Output the [x, y] coordinate of the center of the cell containing the given text.  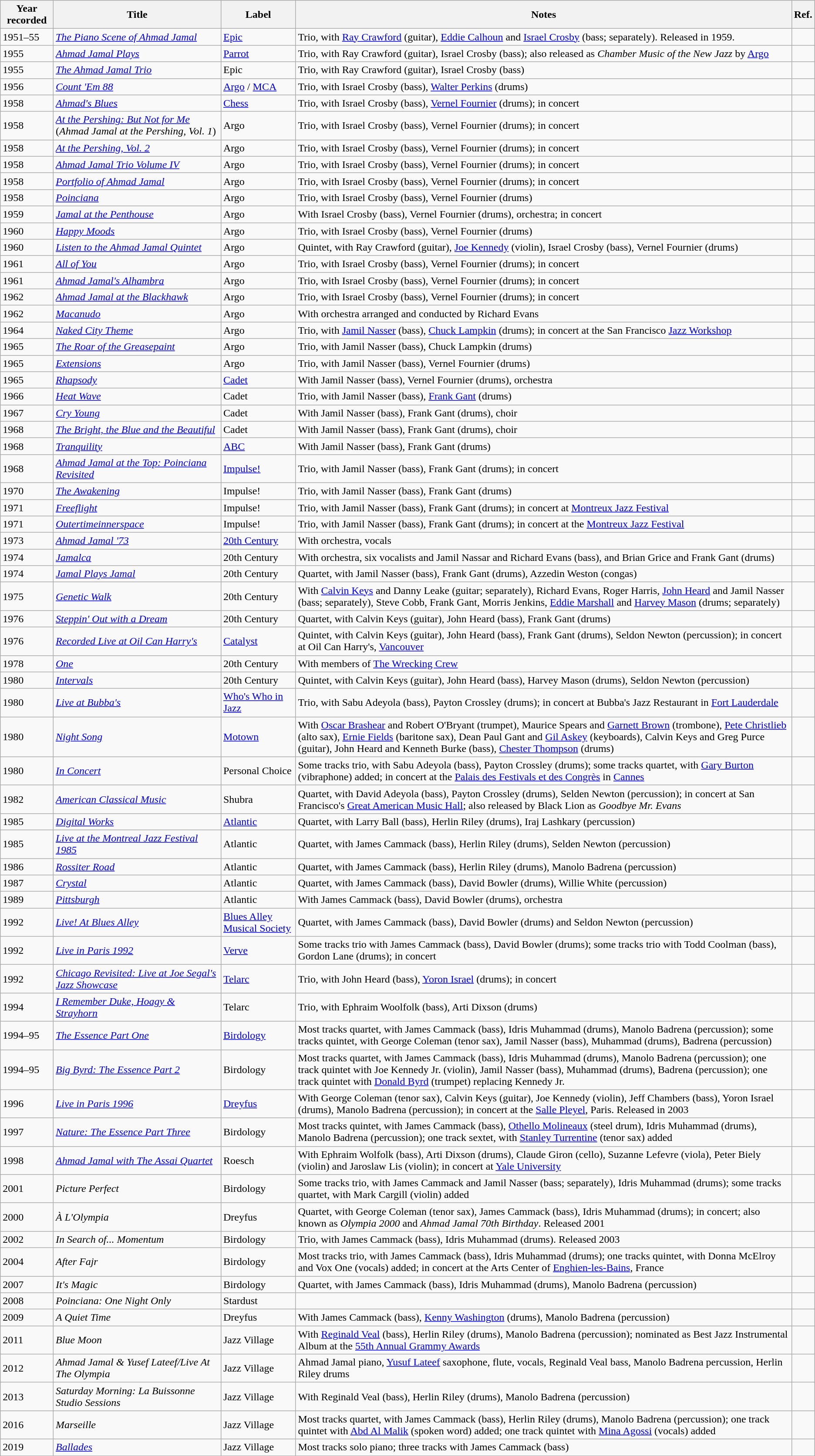
Macanudo [137, 314]
Argo / MCA [258, 87]
2001 [27, 1189]
Trio, with Ray Crawford (guitar), Israel Crosby (bass); also released as Chamber Music of the New Jazz by Argo [543, 54]
Quartet, with James Cammack (bass), David Bowler (drums), Willie White (percussion) [543, 883]
Steppin' Out with a Dream [137, 619]
Quartet, with Calvin Keys (guitar), John Heard (bass), Frank Gant (drums) [543, 619]
The Essence Part One [137, 1036]
Outertimeinnerspace [137, 524]
With members of The Wrecking Crew [543, 664]
Marseille [137, 1425]
1978 [27, 664]
With orchestra, six vocalists and Jamil Nassar and Richard Evans (bass), and Brian Grice and Frank Gant (drums) [543, 557]
Poinciana: One Night Only [137, 1301]
The Piano Scene of Ahmad Jamal [137, 37]
Motown [258, 737]
Trio, with Ephraim Woolfolk (bass), Arti Dixson (drums) [543, 1007]
Trio, with Israel Crosby (bass), Walter Perkins (drums) [543, 87]
With James Cammack (bass), David Bowler (drums), orchestra [543, 900]
2009 [27, 1318]
Trio, with Sabu Adeyola (bass), Payton Crossley (drums); in concert at Bubba's Jazz Restaurant in Fort Lauderdale [543, 702]
1959 [27, 214]
Quintet, with Calvin Keys (guitar), John Heard (bass), Harvey Mason (drums), Seldon Newton (percussion) [543, 680]
After Fajr [137, 1262]
Listen to the Ahmad Jamal Quintet [137, 248]
Trio, with Jamil Nasser (bass), Chuck Lampkin (drums) [543, 347]
Recorded Live at Oil Can Harry's [137, 641]
Ref. [803, 15]
2002 [27, 1239]
Count 'Em 88 [137, 87]
Poinciana [137, 198]
Jamalca [137, 557]
Stardust [258, 1301]
Trio, with Jamil Nasser (bass), Frank Gant (drums); in concert at Montreux Jazz Festival [543, 508]
Rossiter Road [137, 866]
Live at Bubba's [137, 702]
Quartet, with James Cammack (bass), Herlin Riley (drums), Manolo Badrena (percussion) [543, 866]
Trio, with Ray Crawford (guitar), Israel Crosby (bass) [543, 70]
2012 [27, 1368]
2008 [27, 1301]
Trio, with John Heard (bass), Yoron Israel (drums); in concert [543, 979]
Label [258, 15]
With Jamil Nasser (bass), Vernel Fournier (drums), orchestra [543, 380]
Ahmad's Blues [137, 103]
Verve [258, 950]
American Classical Music [137, 799]
Nature: The Essence Part Three [137, 1132]
À L'Olympia [137, 1217]
Genetic Walk [137, 596]
With James Cammack (bass), Kenny Washington (drums), Manolo Badrena (percussion) [543, 1318]
Heat Wave [137, 396]
The Awakening [137, 491]
ABC [258, 446]
2000 [27, 1217]
1951–55 [27, 37]
Cry Young [137, 413]
Pittsburgh [137, 900]
Blues Alley Musical Society [258, 923]
Trio, with Jamil Nasser (bass), Frank Gant (drums); in concert [543, 468]
Who's Who in Jazz [258, 702]
Personal Choice [258, 771]
Happy Moods [137, 231]
1986 [27, 866]
Ahmad Jamal piano, Yusuf Lateef saxophone, flute, vocals, Reginald Veal bass, Manolo Badrena percussion, Herlin Riley drums [543, 1368]
Portfolio of Ahmad Jamal [137, 181]
1989 [27, 900]
1975 [27, 596]
Roesch [258, 1160]
The Bright, the Blue and the Beautiful [137, 429]
1956 [27, 87]
Ahmad Jamal with The Assai Quartet [137, 1160]
Year recorded [27, 15]
With Jamil Nasser (bass), Frank Gant (drums) [543, 446]
1998 [27, 1160]
Blue Moon [137, 1340]
One [137, 664]
It's Magic [137, 1284]
Parrot [258, 54]
Trio, with Ray Crawford (guitar), Eddie Calhoun and Israel Crosby (bass; separately). Released in 1959. [543, 37]
Ahmad Jamal & Yusef Lateef/Live At The Olympia [137, 1368]
1982 [27, 799]
Ahmad Jamal at the Top: Poinciana Revisited [137, 468]
Chicago Revisited: Live at Joe Segal's Jazz Showcase [137, 979]
Chess [258, 103]
Notes [543, 15]
Title [137, 15]
With orchestra, vocals [543, 541]
2019 [27, 1447]
Trio, with James Cammack (bass), Idris Muhammad (drums). Released 2003 [543, 1239]
Rhapsody [137, 380]
Live in Paris 1996 [137, 1104]
Saturday Morning: La Buissonne Studio Sessions [137, 1397]
At the Pershing, Vol. 2 [137, 148]
2011 [27, 1340]
With orchestra arranged and conducted by Richard Evans [543, 314]
2007 [27, 1284]
1997 [27, 1132]
Extensions [137, 363]
1964 [27, 330]
Quintet, with Calvin Keys (guitar), John Heard (bass), Frank Gant (drums), Seldon Newton (percussion); in concert at Oil Can Harry's, Vancouver [543, 641]
2016 [27, 1425]
Most tracks solo piano; three tracks with James Cammack (bass) [543, 1447]
Big Byrd: The Essence Part 2 [137, 1070]
Quintet, with Ray Crawford (guitar), Joe Kennedy (violin), Israel Crosby (bass), Vernel Fournier (drums) [543, 248]
Ahmad Jamal's Alhambra [137, 281]
Trio, with Jamil Nasser (bass), Vernel Fournier (drums) [543, 363]
Ahmad Jamal Plays [137, 54]
Live in Paris 1992 [137, 950]
Quartet, with James Cammack (bass), David Bowler (drums) and Seldon Newton (percussion) [543, 923]
1994 [27, 1007]
Tranquility [137, 446]
Jamal at the Penthouse [137, 214]
Picture Perfect [137, 1189]
Quartet, with Larry Ball (bass), Herlin Riley (drums), Iraj Lashkary (percussion) [543, 822]
Catalyst [258, 641]
1966 [27, 396]
At the Pershing: But Not for Me (Ahmad Jamal at the Pershing, Vol. 1) [137, 125]
Shubra [258, 799]
1996 [27, 1104]
1973 [27, 541]
Intervals [137, 680]
I Remember Duke, Hoagy & Strayhorn [137, 1007]
Some tracks trio with James Cammack (bass), David Bowler (drums); some tracks trio with Todd Coolman (bass), Gordon Lane (drums); in concert [543, 950]
Quartet, with James Cammack (bass), Herlin Riley (drums), Selden Newton (percussion) [543, 844]
Trio, with Jamil Nasser (bass), Chuck Lampkin (drums); in concert at the San Francisco Jazz Workshop [543, 330]
Crystal [137, 883]
Quartet, with Jamil Nasser (bass), Frank Gant (drums), Azzedin Weston (congas) [543, 574]
Freeflight [137, 508]
The Ahmad Jamal Trio [137, 70]
Ahmad Jamal Trio Volume IV [137, 164]
Trio, with Jamil Nasser (bass), Frank Gant (drums); in concert at the Montreux Jazz Festival [543, 524]
Live! At Blues Alley [137, 923]
Ahmad Jamal at the Blackhawk [137, 297]
Ahmad Jamal '73 [137, 541]
Digital Works [137, 822]
Jamal Plays Jamal [137, 574]
All of You [137, 264]
Naked City Theme [137, 330]
With Israel Crosby (bass), Vernel Fournier (drums), orchestra; in concert [543, 214]
1967 [27, 413]
In Search of... Momentum [137, 1239]
A Quiet Time [137, 1318]
2004 [27, 1262]
1987 [27, 883]
In Concert [137, 771]
Quartet, with James Cammack (bass), Idris Muhammad (drums), Manolo Badrena (percussion) [543, 1284]
With Reginald Veal (bass), Herlin Riley (drums), Manolo Badrena (percussion) [543, 1397]
Night Song [137, 737]
The Roar of the Greasepaint [137, 347]
Ballades [137, 1447]
1970 [27, 491]
Live at the Montreal Jazz Festival 1985 [137, 844]
2013 [27, 1397]
